Extract the [X, Y] coordinate from the center of the cell holding the provided text.  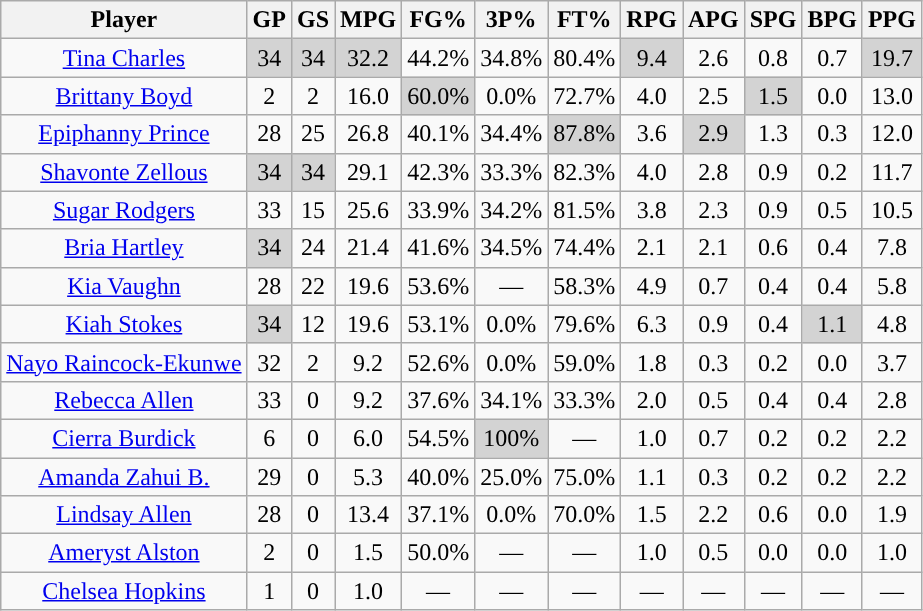
32 [269, 362]
82.3% [584, 172]
60.0% [438, 96]
87.8% [584, 134]
54.5% [438, 438]
81.5% [584, 210]
25.6 [368, 210]
GP [269, 20]
25.0% [512, 477]
40.1% [438, 134]
3.6 [652, 134]
37.6% [438, 400]
19.7 [892, 58]
3P% [512, 20]
Nayo Raincock-Ekunwe [124, 362]
37.1% [438, 515]
Bria Hartley [124, 248]
11.7 [892, 172]
12 [312, 324]
24 [312, 248]
Cierra Burdick [124, 438]
12.0 [892, 134]
Sugar Rodgers [124, 210]
9.4 [652, 58]
2.0 [652, 400]
GS [312, 20]
0.8 [773, 58]
5.3 [368, 477]
Kiah Stokes [124, 324]
MPG [368, 20]
53.6% [438, 286]
70.0% [584, 515]
FT% [584, 20]
6.0 [368, 438]
34.1% [512, 400]
3.7 [892, 362]
1.3 [773, 134]
74.4% [584, 248]
Amanda Zahui B. [124, 477]
72.7% [584, 96]
50.0% [438, 553]
22 [312, 286]
Rebecca Allen [124, 400]
Kia Vaughn [124, 286]
29 [269, 477]
2.3 [713, 210]
Shavonte Zellous [124, 172]
5.8 [892, 286]
13.4 [368, 515]
32.2 [368, 58]
59.0% [584, 362]
7.8 [892, 248]
16.0 [368, 96]
100% [512, 438]
BPG [832, 20]
40.0% [438, 477]
26.8 [368, 134]
Player [124, 20]
Epiphanny Prince [124, 134]
6 [269, 438]
44.2% [438, 58]
Chelsea Hopkins [124, 591]
Ameryst Alston [124, 553]
34.8% [512, 58]
2.6 [713, 58]
34.4% [512, 134]
34.2% [512, 210]
41.6% [438, 248]
Tina Charles [124, 58]
SPG [773, 20]
RPG [652, 20]
13.0 [892, 96]
21.4 [368, 248]
15 [312, 210]
3.8 [652, 210]
58.3% [584, 286]
PPG [892, 20]
4.9 [652, 286]
Lindsay Allen [124, 515]
1.8 [652, 362]
6.3 [652, 324]
2.5 [713, 96]
53.1% [438, 324]
25 [312, 134]
Brittany Boyd [124, 96]
1.9 [892, 515]
4.8 [892, 324]
APG [713, 20]
29.1 [368, 172]
79.6% [584, 324]
52.6% [438, 362]
2.9 [713, 134]
FG% [438, 20]
10.5 [892, 210]
1 [269, 591]
34.5% [512, 248]
42.3% [438, 172]
75.0% [584, 477]
80.4% [584, 58]
33.9% [438, 210]
